Determine the [x, y] coordinate at the center of the cell enclosing the given text.  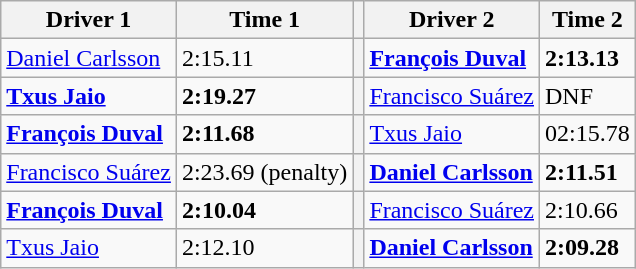
Time 1 [264, 20]
2:11.51 [588, 172]
DNF [588, 96]
2:10.04 [264, 210]
2:10.66 [588, 210]
2:09.28 [588, 248]
02:15.78 [588, 134]
Driver 1 [89, 20]
2:19.27 [264, 96]
Time 2 [588, 20]
Driver 2 [452, 20]
2:23.69 (penalty) [264, 172]
2:13.13 [588, 58]
2:12.10 [264, 248]
2:15.11 [264, 58]
2:11.68 [264, 134]
